Return (x, y) of the center of cell containing provided text 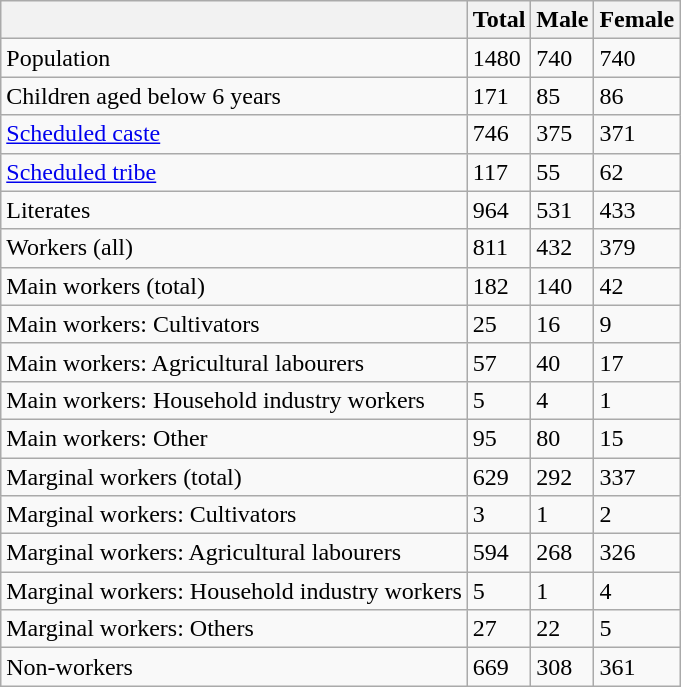
27 (499, 629)
Total (499, 20)
811 (499, 248)
292 (562, 477)
117 (499, 172)
433 (637, 210)
57 (499, 362)
9 (637, 324)
Main workers: Agricultural labourers (234, 362)
15 (637, 438)
Scheduled caste (234, 134)
Main workers: Other (234, 438)
17 (637, 362)
95 (499, 438)
182 (499, 286)
964 (499, 210)
326 (637, 553)
375 (562, 134)
85 (562, 96)
669 (499, 667)
594 (499, 553)
62 (637, 172)
746 (499, 134)
Children aged below 6 years (234, 96)
Marginal workers (total) (234, 477)
Scheduled tribe (234, 172)
268 (562, 553)
Marginal workers: Cultivators (234, 515)
55 (562, 172)
140 (562, 286)
Main workers: Household industry workers (234, 400)
432 (562, 248)
Main workers: Cultivators (234, 324)
629 (499, 477)
22 (562, 629)
171 (499, 96)
16 (562, 324)
Population (234, 58)
3 (499, 515)
Marginal workers: Others (234, 629)
531 (562, 210)
80 (562, 438)
86 (637, 96)
Marginal workers: Household industry workers (234, 591)
308 (562, 667)
42 (637, 286)
Literates (234, 210)
Main workers (total) (234, 286)
2 (637, 515)
Female (637, 20)
Non-workers (234, 667)
Marginal workers: Agricultural labourers (234, 553)
Male (562, 20)
371 (637, 134)
25 (499, 324)
Workers (all) (234, 248)
361 (637, 667)
379 (637, 248)
337 (637, 477)
1480 (499, 58)
40 (562, 362)
